Provide the (x, y) coordinate of the cell's center where the given text is located.  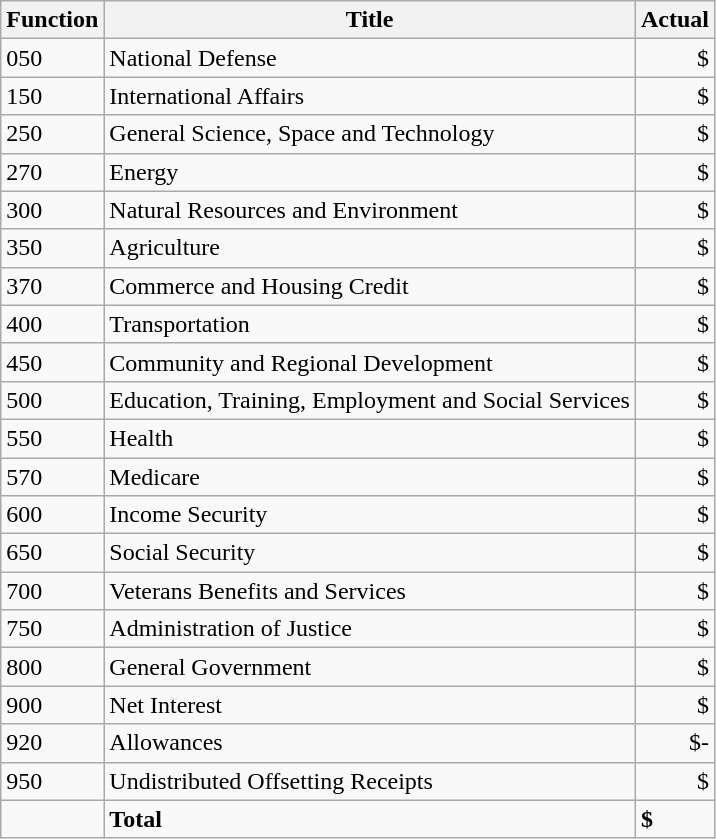
Medicare (370, 477)
Transportation (370, 324)
300 (52, 210)
550 (52, 438)
600 (52, 515)
Agriculture (370, 248)
270 (52, 172)
Veterans Benefits and Services (370, 591)
Community and Regional Development (370, 362)
Actual (674, 20)
Total (370, 819)
350 (52, 248)
250 (52, 134)
Income Security (370, 515)
$- (674, 743)
950 (52, 781)
Function (52, 20)
Social Security (370, 553)
Title (370, 20)
General Government (370, 667)
050 (52, 58)
Energy (370, 172)
Commerce and Housing Credit (370, 286)
Undistributed Offsetting Receipts (370, 781)
900 (52, 705)
Health (370, 438)
370 (52, 286)
650 (52, 553)
570 (52, 477)
400 (52, 324)
150 (52, 96)
500 (52, 400)
800 (52, 667)
450 (52, 362)
Education, Training, Employment and Social Services (370, 400)
920 (52, 743)
700 (52, 591)
General Science, Space and Technology (370, 134)
International Affairs (370, 96)
750 (52, 629)
Administration of Justice (370, 629)
Allowances (370, 743)
National Defense (370, 58)
Natural Resources and Environment (370, 210)
Net Interest (370, 705)
